Detect which cell encompasses the target text, then output its (x, y) center coordinate. 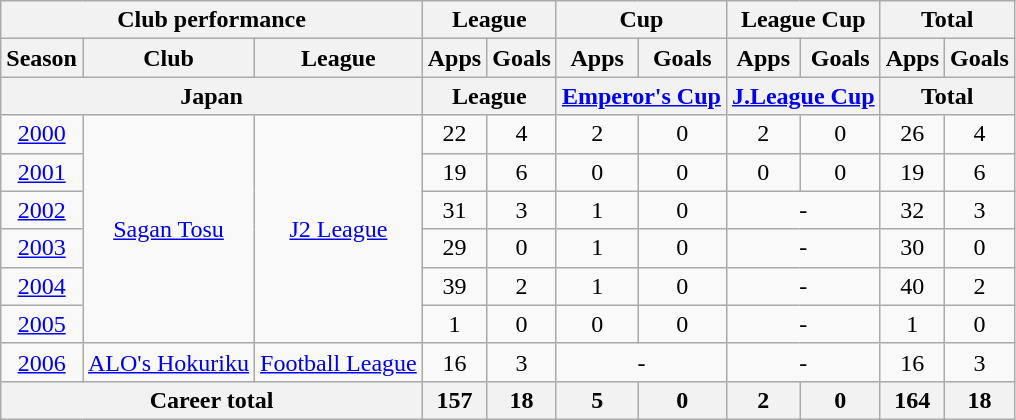
Career total (212, 400)
J2 League (339, 229)
League Cup (803, 20)
Japan (212, 96)
2002 (42, 210)
22 (454, 134)
2006 (42, 362)
2005 (42, 324)
Football League (339, 362)
Sagan Tosu (168, 229)
J.League Cup (803, 96)
ALO's Hokuriku (168, 362)
32 (912, 210)
Cup (641, 20)
Club (168, 58)
164 (912, 400)
30 (912, 248)
29 (454, 248)
40 (912, 286)
Season (42, 58)
2003 (42, 248)
2004 (42, 286)
157 (454, 400)
Emperor's Cup (641, 96)
2001 (42, 172)
31 (454, 210)
Club performance (212, 20)
39 (454, 286)
2000 (42, 134)
26 (912, 134)
5 (597, 400)
